Identify which cell holds the provided text, then report its (x, y) central coordinate. 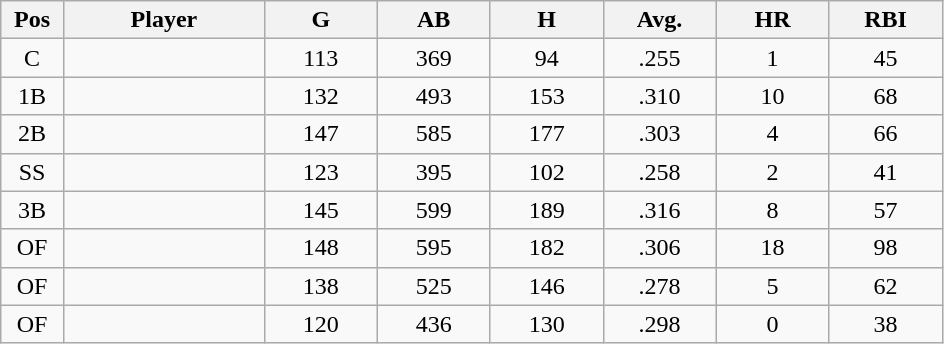
113 (320, 58)
599 (434, 210)
102 (546, 172)
493 (434, 96)
8 (772, 210)
189 (546, 210)
146 (546, 286)
Player (164, 20)
182 (546, 248)
18 (772, 248)
98 (886, 248)
.316 (660, 210)
120 (320, 324)
.278 (660, 286)
HR (772, 20)
AB (434, 20)
41 (886, 172)
5 (772, 286)
66 (886, 134)
G (320, 20)
38 (886, 324)
3B (32, 210)
153 (546, 96)
1 (772, 58)
C (32, 58)
436 (434, 324)
132 (320, 96)
68 (886, 96)
.258 (660, 172)
.255 (660, 58)
.310 (660, 96)
2 (772, 172)
10 (772, 96)
145 (320, 210)
130 (546, 324)
Pos (32, 20)
1B (32, 96)
H (546, 20)
369 (434, 58)
.298 (660, 324)
525 (434, 286)
123 (320, 172)
4 (772, 134)
RBI (886, 20)
.306 (660, 248)
585 (434, 134)
94 (546, 58)
Avg. (660, 20)
2B (32, 134)
395 (434, 172)
45 (886, 58)
62 (886, 286)
147 (320, 134)
595 (434, 248)
.303 (660, 134)
177 (546, 134)
57 (886, 210)
148 (320, 248)
138 (320, 286)
SS (32, 172)
0 (772, 324)
